Identify which cell holds the provided text, then report its [x, y] central coordinate. 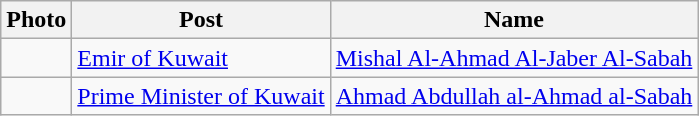
Mishal Al-Ahmad Al-Jaber Al-Sabah [514, 58]
Prime Minister of Kuwait [201, 96]
Name [514, 20]
Photo [36, 20]
Ahmad Abdullah al-Ahmad al-Sabah [514, 96]
Post [201, 20]
Emir of Kuwait [201, 58]
